Determine the (X, Y) coordinate at the center of the cell enclosing the given text.  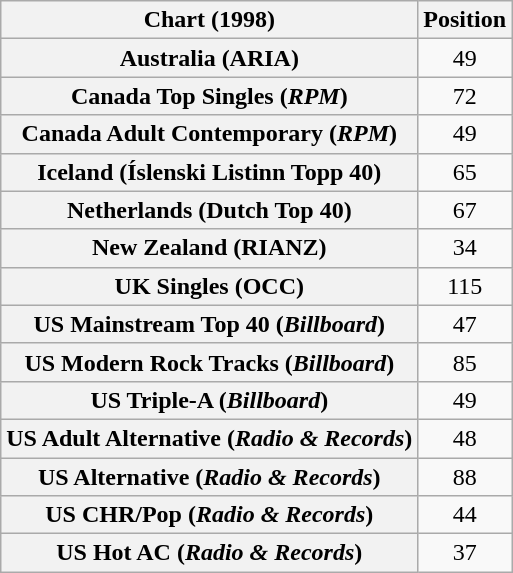
85 (465, 362)
88 (465, 477)
US Modern Rock Tracks (Billboard) (210, 362)
Canada Adult Contemporary (RPM) (210, 134)
Iceland (Íslenski Listinn Topp 40) (210, 172)
Netherlands (Dutch Top 40) (210, 210)
US CHR/Pop (Radio & Records) (210, 515)
115 (465, 286)
72 (465, 96)
Chart (1998) (210, 20)
Australia (ARIA) (210, 58)
US Adult Alternative (Radio & Records) (210, 438)
US Mainstream Top 40 (Billboard) (210, 324)
34 (465, 248)
Canada Top Singles (RPM) (210, 96)
Position (465, 20)
UK Singles (OCC) (210, 286)
47 (465, 324)
44 (465, 515)
67 (465, 210)
48 (465, 438)
US Triple-A (Billboard) (210, 400)
US Hot AC (Radio & Records) (210, 553)
37 (465, 553)
New Zealand (RIANZ) (210, 248)
65 (465, 172)
US Alternative (Radio & Records) (210, 477)
